Locate the cell with the specified text and output its [X, Y] center coordinate. 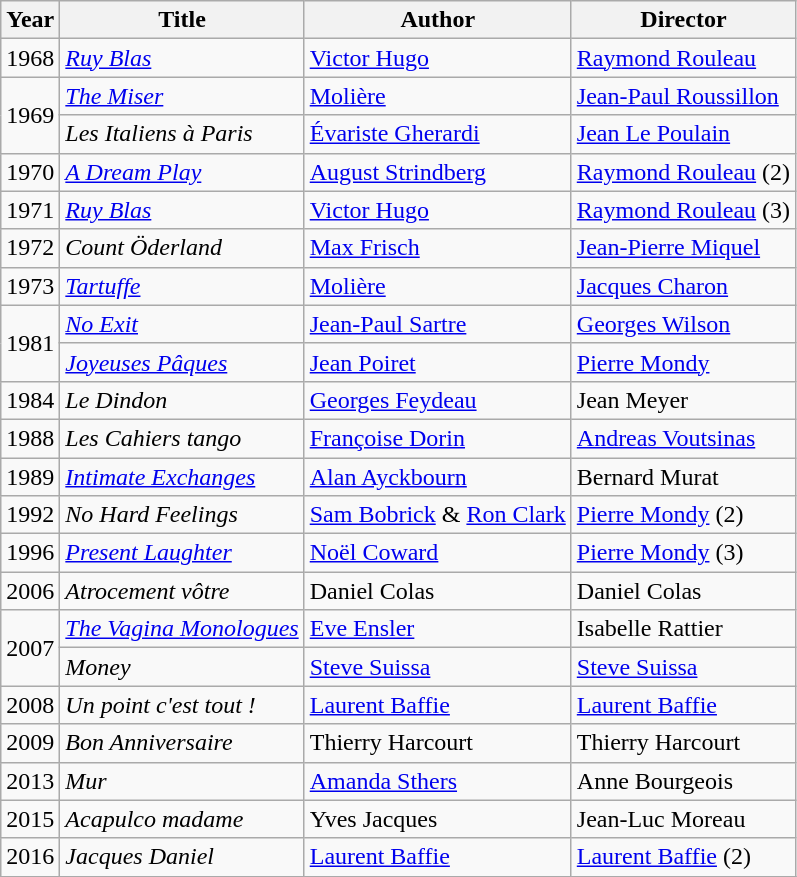
Jean Meyer [683, 400]
No Exit [182, 324]
Jean-Paul Sartre [438, 324]
Un point c'est tout ! [182, 705]
The Miser [182, 96]
Françoise Dorin [438, 438]
No Hard Feelings [182, 515]
Jean-Luc Moreau [683, 819]
Laurent Baffie (2) [683, 857]
The Vagina Monologues [182, 629]
1988 [30, 438]
Évariste Gherardi [438, 134]
Year [30, 20]
Noël Coward [438, 553]
Les Italiens à Paris [182, 134]
Bernard Murat [683, 477]
Max Frisch [438, 248]
Present Laughter [182, 553]
August Strindberg [438, 172]
Amanda Sthers [438, 781]
Pierre Mondy (2) [683, 515]
A Dream Play [182, 172]
Jean Poiret [438, 362]
2006 [30, 591]
Author [438, 20]
Georges Feydeau [438, 400]
1969 [30, 115]
Pierre Mondy [683, 362]
1970 [30, 172]
Title [182, 20]
Eve Ensler [438, 629]
Alan Ayckbourn [438, 477]
Mur [182, 781]
Count Öderland [182, 248]
2007 [30, 648]
Yves Jacques [438, 819]
1973 [30, 286]
Director [683, 20]
Acapulco madame [182, 819]
Raymond Rouleau (3) [683, 210]
Jean Le Poulain [683, 134]
Jacques Daniel [182, 857]
Tartuffe [182, 286]
Les Cahiers tango [182, 438]
Joyeuses Pâques [182, 362]
Bon Anniversaire [182, 743]
Georges Wilson [683, 324]
Jacques Charon [683, 286]
Raymond Rouleau [683, 58]
1972 [30, 248]
Raymond Rouleau (2) [683, 172]
1971 [30, 210]
Jean-Paul Roussillon [683, 96]
2013 [30, 781]
Andreas Voutsinas [683, 438]
Isabelle Rattier [683, 629]
Money [182, 667]
1989 [30, 477]
2009 [30, 743]
2016 [30, 857]
1981 [30, 343]
Sam Bobrick & Ron Clark [438, 515]
1992 [30, 515]
Intimate Exchanges [182, 477]
2015 [30, 819]
1984 [30, 400]
1968 [30, 58]
Atrocement vôtre [182, 591]
Jean-Pierre Miquel [683, 248]
Le Dindon [182, 400]
Anne Bourgeois [683, 781]
1996 [30, 553]
Pierre Mondy (3) [683, 553]
2008 [30, 705]
